Scan for the cell matching the given text and deliver its [X, Y] coordinate at center. 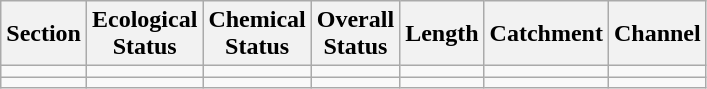
ChemicalStatus [257, 34]
EcologicalStatus [144, 34]
OverallStatus [355, 34]
Channel [657, 34]
Catchment [546, 34]
Length [442, 34]
Section [44, 34]
